Scan for the cell matching the given text and deliver its [X, Y] coordinate at center. 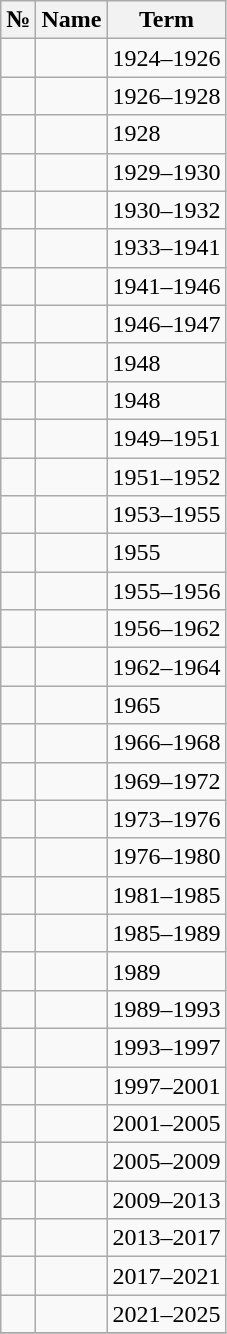
1985–1989 [166, 933]
1951–1952 [166, 477]
№ [18, 20]
1955–1956 [166, 591]
2005–2009 [166, 1162]
1989 [166, 971]
1973–1976 [166, 819]
1969–1972 [166, 781]
1930–1932 [166, 210]
1956–1962 [166, 629]
1966–1968 [166, 743]
Name [72, 20]
1976–1980 [166, 857]
1946–1947 [166, 324]
1981–1985 [166, 895]
1928 [166, 134]
2021–2025 [166, 1314]
1993–1997 [166, 1047]
1924–1926 [166, 58]
2013–2017 [166, 1238]
Term [166, 20]
1997–2001 [166, 1085]
2017–2021 [166, 1276]
1926–1928 [166, 96]
2001–2005 [166, 1124]
2009–2013 [166, 1200]
1965 [166, 705]
1933–1941 [166, 248]
1953–1955 [166, 515]
1941–1946 [166, 286]
1955 [166, 553]
1989–1993 [166, 1009]
1929–1930 [166, 172]
1962–1964 [166, 667]
1949–1951 [166, 438]
